From the cell containing the given text, extract its center point as (X, Y) coordinate. 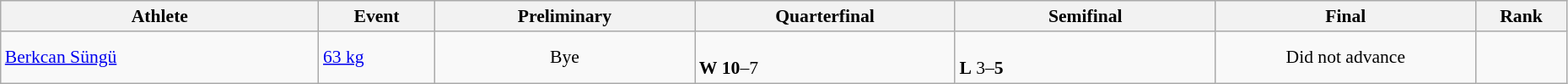
63 kg (376, 58)
Rank (1522, 16)
Event (376, 16)
Bye (565, 58)
Preliminary (565, 16)
Quarterfinal (825, 16)
Final (1346, 16)
Athlete (160, 16)
L 3–5 (1085, 58)
Did not advance (1346, 58)
Berkcan Süngü (160, 58)
W 10–7 (825, 58)
Semifinal (1085, 16)
